Locate the cell with the specified text and output its [x, y] center coordinate. 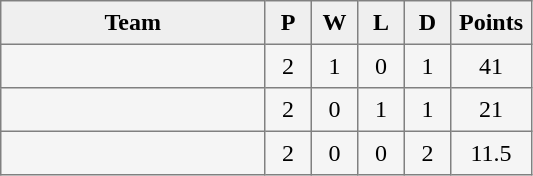
D [427, 23]
11.5 [492, 153]
Team [133, 23]
Points [492, 23]
W [334, 23]
P [288, 23]
L [381, 23]
41 [492, 66]
21 [492, 110]
